Determine the [x, y] coordinate at the center of the cell enclosing the given text.  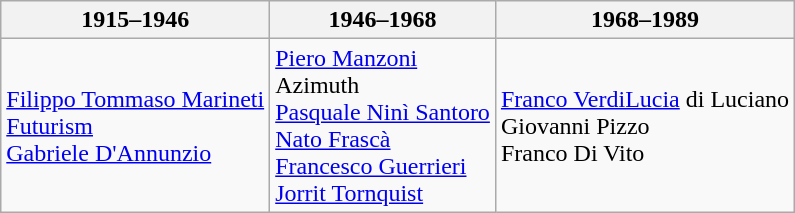
Filippo Tommaso MarinetiFuturismGabriele D'Annunzio [136, 126]
1946–1968 [383, 20]
1968–1989 [644, 20]
Piero ManzoniAzimuthPasquale Ninì SantoroNato FrascàFrancesco GuerrieriJorrit Tornquist [383, 126]
Franco VerdiLucia di LucianoGiovanni PizzoFranco Di Vito [644, 126]
1915–1946 [136, 20]
